Locate the cell with the specified text and output its [X, Y] center coordinate. 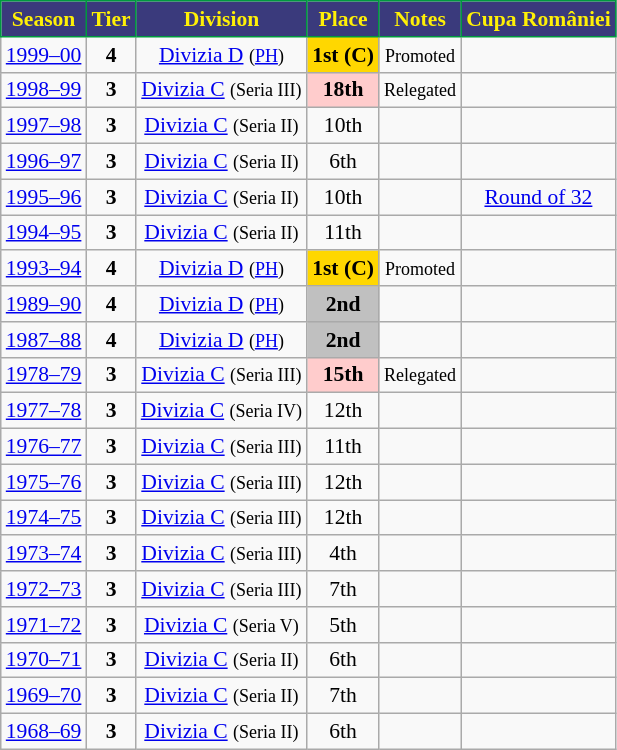
1970–71 [44, 660]
1987–88 [44, 340]
1995–96 [44, 197]
Divizia C (Seria V) [222, 625]
Season [44, 19]
Tier [110, 19]
1969–70 [44, 696]
1976–77 [44, 447]
1999–00 [44, 55]
1978–79 [44, 375]
1977–78 [44, 411]
Division [222, 19]
Notes [420, 19]
1973–74 [44, 554]
Divizia C (Seria IV) [222, 411]
Cupa României [538, 19]
4th [343, 554]
18th [343, 90]
15th [343, 375]
1971–72 [44, 625]
1996–97 [44, 162]
1974–75 [44, 518]
1989–90 [44, 304]
1997–98 [44, 126]
1998–99 [44, 90]
1968–69 [44, 732]
Place [343, 19]
1994–95 [44, 233]
1975–76 [44, 482]
5th [343, 625]
1972–73 [44, 589]
1993–94 [44, 269]
Round of 32 [538, 197]
